Determine the [x, y] coordinate at the center of the cell enclosing the given text.  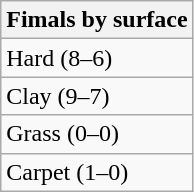
Carpet (1–0) [97, 172]
Clay (9–7) [97, 96]
Hard (8–6) [97, 58]
Grass (0–0) [97, 134]
Fimals by surface [97, 20]
